Return the (x, y) coordinate for the center point of the cell that contains the specified text.  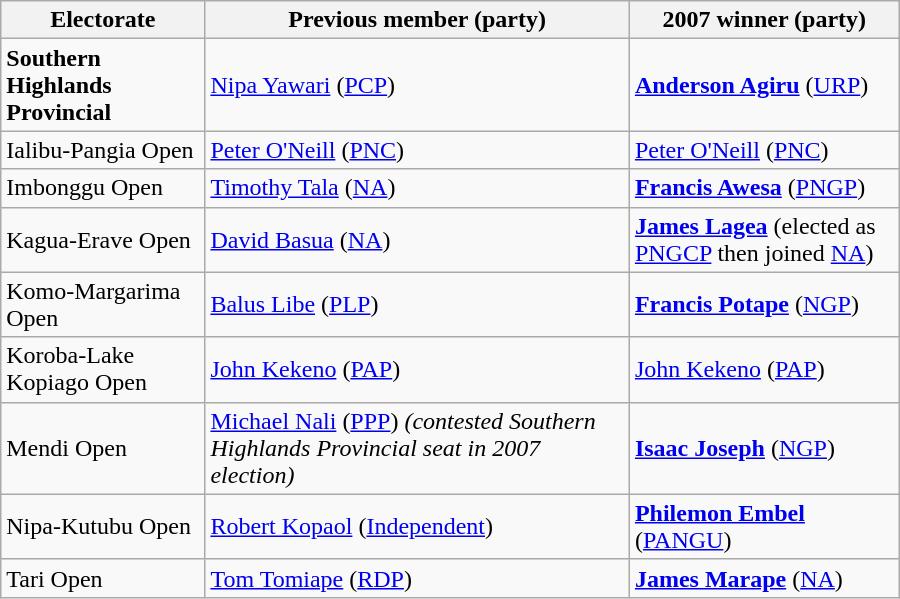
Tom Tomiape (RDP) (417, 578)
Anderson Agiru (URP) (764, 85)
Michael Nali (PPP) (contested Southern Highlands Provincial seat in 2007 election) (417, 448)
2007 winner (party) (764, 20)
Francis Potape (NGP) (764, 304)
Nipa Yawari (PCP) (417, 85)
Mendi Open (103, 448)
James Lagea (elected as PNGCP then joined NA) (764, 240)
Kagua-Erave Open (103, 240)
Koroba-Lake Kopiago Open (103, 370)
Balus Libe (PLP) (417, 304)
David Basua (NA) (417, 240)
Previous member (party) (417, 20)
Southern Highlands Provincial (103, 85)
Electorate (103, 20)
Imbonggu Open (103, 188)
Philemon Embel (PANGU) (764, 526)
Tari Open (103, 578)
James Marape (NA) (764, 578)
Komo-Margarima Open (103, 304)
Robert Kopaol (Independent) (417, 526)
Ialibu-Pangia Open (103, 150)
Timothy Tala (NA) (417, 188)
Isaac Joseph (NGP) (764, 448)
Francis Awesa (PNGP) (764, 188)
Nipa-Kutubu Open (103, 526)
